Return (X, Y) of the center of cell containing provided text 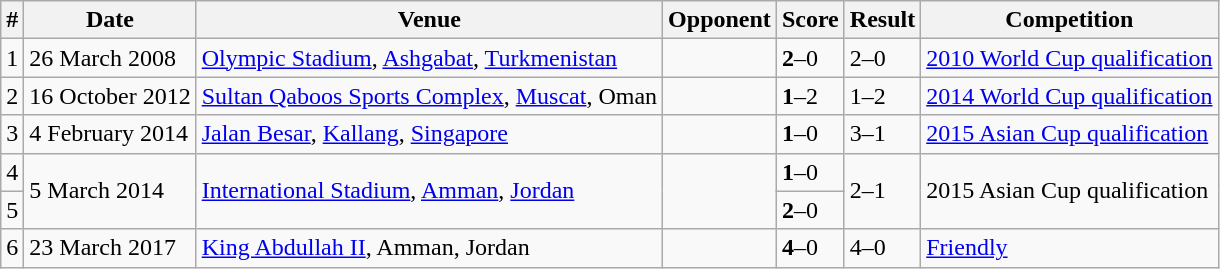
1 (12, 58)
3–1 (882, 134)
Score (810, 20)
3 (12, 134)
Result (882, 20)
Date (110, 20)
26 March 2008 (110, 58)
5 (12, 210)
16 October 2012 (110, 96)
Venue (429, 20)
6 (12, 248)
Sultan Qaboos Sports Complex, Muscat, Oman (429, 96)
Opponent (720, 20)
Competition (1070, 20)
2010 World Cup qualification (1070, 58)
4 February 2014 (110, 134)
23 March 2017 (110, 248)
King Abdullah II, Amman, Jordan (429, 248)
International Stadium, Amman, Jordan (429, 191)
2014 World Cup qualification (1070, 96)
5 March 2014 (110, 191)
4 (12, 172)
2 (12, 96)
# (12, 20)
Jalan Besar, Kallang, Singapore (429, 134)
Friendly (1070, 248)
Olympic Stadium, Ashgabat, Turkmenistan (429, 58)
2–1 (882, 191)
